Capture the cell that displays the provided text and extract its [x, y] central coordinate. 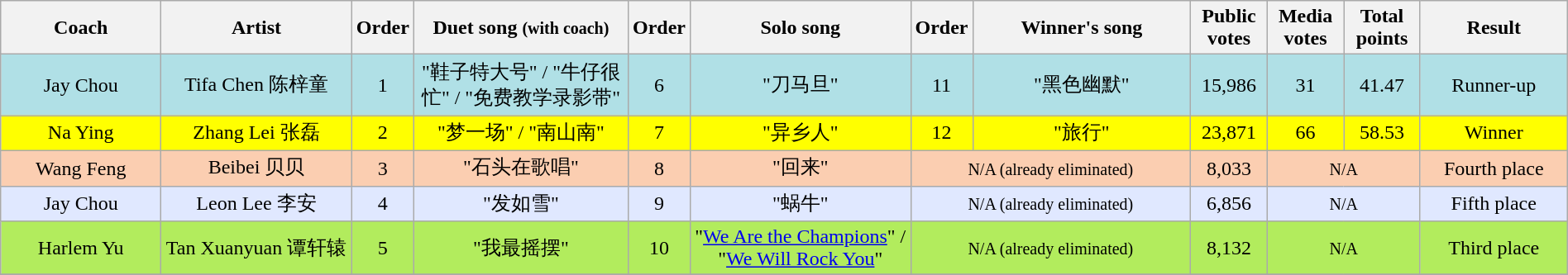
Media votes [1305, 28]
Winner [1494, 134]
8,132 [1229, 248]
"发如雪" [521, 203]
Total points [1382, 28]
Zhang Lei 张磊 [256, 134]
3 [382, 168]
66 [1305, 134]
Runner-up [1494, 85]
Winner's song [1082, 28]
"刀马旦" [801, 85]
31 [1305, 85]
Fourth place [1494, 168]
58.53 [1382, 134]
6,856 [1229, 203]
Leon Lee 李安 [256, 203]
7 [658, 134]
4 [382, 203]
"鞋子特大号" / "牛仔很忙" / "免费教学录影带" [521, 85]
Tifa Chen 陈梓童 [256, 85]
15,986 [1229, 85]
"梦一场" / "南山南" [521, 134]
Coach [81, 28]
8 [658, 168]
Public votes [1229, 28]
10 [658, 248]
11 [941, 85]
5 [382, 248]
"石头在歌唱" [521, 168]
Duet song (with coach) [521, 28]
"黑色幽默" [1082, 85]
Artist [256, 28]
Result [1494, 28]
9 [658, 203]
Beibei 贝贝 [256, 168]
"蜗牛" [801, 203]
Wang Feng [81, 168]
12 [941, 134]
Na Ying [81, 134]
1 [382, 85]
23,871 [1229, 134]
"We Are the Champions" / "We Will Rock You" [801, 248]
"旅行" [1082, 134]
"异乡人" [801, 134]
"回来" [801, 168]
6 [658, 85]
Tan Xuanyuan 谭轩辕 [256, 248]
Solo song [801, 28]
2 [382, 134]
Harlem Yu [81, 248]
Fifth place [1494, 203]
8,033 [1229, 168]
Third place [1494, 248]
"我最摇摆" [521, 248]
41.47 [1382, 85]
